Return the (x, y) coordinate for the center point of the cell that contains the specified text.  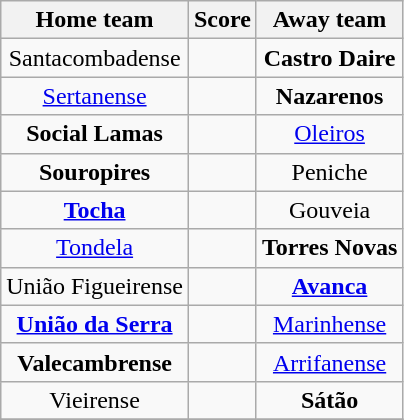
Gouveia (329, 210)
Peniche (329, 172)
Sátão (329, 400)
Castro Daire (329, 58)
Souropires (95, 172)
Torres Novas (329, 248)
União da Serra (95, 324)
Tondela (95, 248)
Santacombadense (95, 58)
Tocha (95, 210)
Oleiros (329, 134)
Arrifanense (329, 362)
Marinhense (329, 324)
Social Lamas (95, 134)
Nazarenos (329, 96)
Score (222, 20)
Avanca (329, 286)
União Figueirense (95, 286)
Sertanense (95, 96)
Valecambrense (95, 362)
Away team (329, 20)
Vieirense (95, 400)
Home team (95, 20)
